Search for the cell housing the specified text and yield its [X, Y] center coordinate. 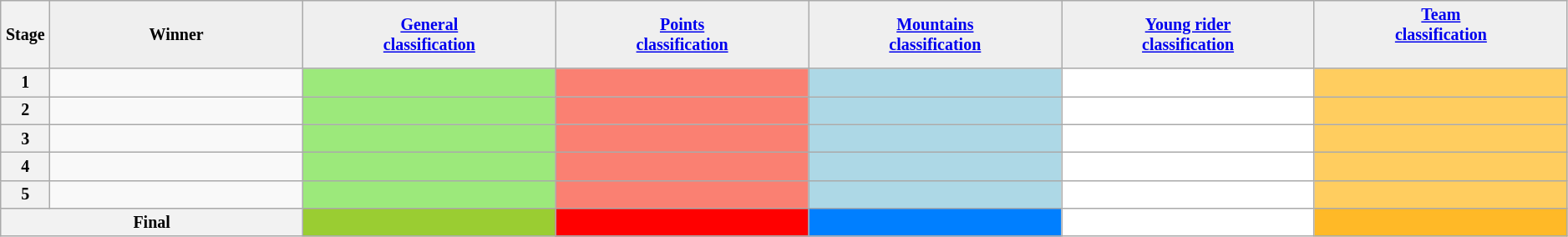
Generalclassification [429, 35]
1 [25, 83]
Young riderclassification [1188, 35]
Stage [25, 35]
Final [152, 222]
Winner [177, 35]
Teamclassification [1440, 35]
2 [25, 110]
3 [25, 139]
Mountainsclassification [936, 35]
Pointsclassification [682, 35]
5 [25, 194]
4 [25, 167]
